Provide the (X, Y) coordinate of the cell's center where the given text is located.  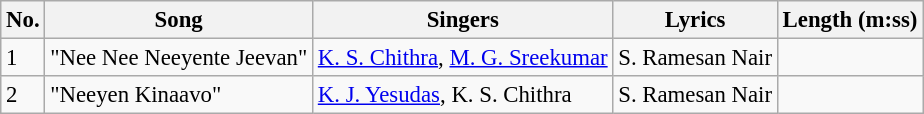
2 (23, 95)
Song (179, 20)
"Neeyen Kinaavo" (179, 95)
Lyrics (695, 20)
1 (23, 58)
"Nee Nee Neeyente Jeevan" (179, 58)
No. (23, 20)
Singers (463, 20)
Length (m:ss) (850, 20)
K. S. Chithra, M. G. Sreekumar (463, 58)
K. J. Yesudas, K. S. Chithra (463, 95)
